From the cell containing the given text, extract its center point as (X, Y) coordinate. 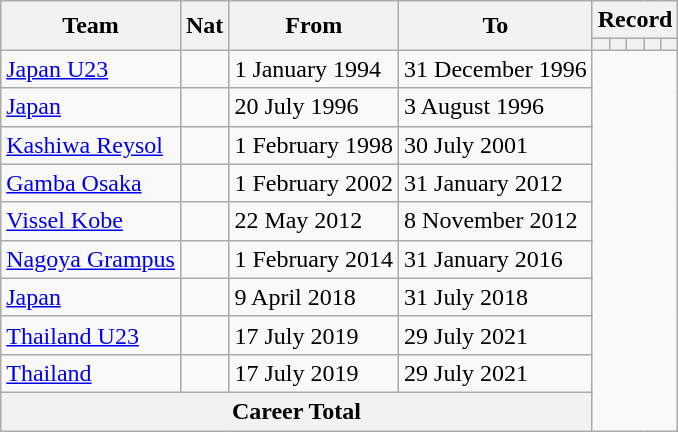
31 January 2012 (496, 183)
From (314, 26)
3 August 1996 (496, 107)
31 July 2018 (496, 297)
31 December 1996 (496, 69)
22 May 2012 (314, 221)
Vissel Kobe (91, 221)
Thailand (91, 373)
9 April 2018 (314, 297)
1 February 2014 (314, 259)
1 February 2002 (314, 183)
Record (635, 20)
Thailand U23 (91, 335)
1 January 1994 (314, 69)
Nat (204, 26)
Team (91, 26)
Kashiwa Reysol (91, 145)
Gamba Osaka (91, 183)
20 July 1996 (314, 107)
31 January 2016 (496, 259)
To (496, 26)
Nagoya Grampus (91, 259)
Career Total (296, 411)
30 July 2001 (496, 145)
Japan U23 (91, 69)
1 February 1998 (314, 145)
8 November 2012 (496, 221)
